Detect which cell encompasses the target text, then output its (x, y) center coordinate. 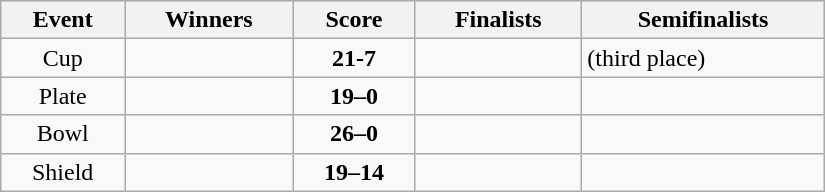
Plate (63, 96)
19–0 (354, 96)
Event (63, 20)
21-7 (354, 58)
(third place) (703, 58)
19–14 (354, 172)
Winners (210, 20)
Cup (63, 58)
Score (354, 20)
Finalists (498, 20)
Bowl (63, 134)
26–0 (354, 134)
Semifinalists (703, 20)
Shield (63, 172)
